Extract the [x, y] coordinate from the center of the cell holding the provided text.  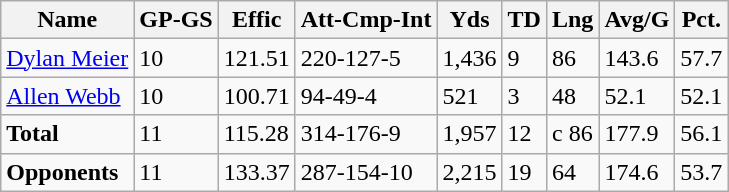
12 [524, 134]
53.7 [702, 172]
115.28 [256, 134]
94-49-4 [366, 96]
57.7 [702, 58]
1,957 [470, 134]
314-176-9 [366, 134]
100.71 [256, 96]
19 [524, 172]
Lng [572, 20]
Allen Webb [68, 96]
Opponents [68, 172]
9 [524, 58]
1,436 [470, 58]
TD [524, 20]
GP-GS [176, 20]
86 [572, 58]
287-154-10 [366, 172]
64 [572, 172]
c 86 [572, 134]
Pct. [702, 20]
Total [68, 134]
Yds [470, 20]
143.6 [637, 58]
133.37 [256, 172]
174.6 [637, 172]
Avg/G [637, 20]
3 [524, 96]
48 [572, 96]
Dylan Meier [68, 58]
2,215 [470, 172]
177.9 [637, 134]
Name [68, 20]
Effic [256, 20]
121.51 [256, 58]
521 [470, 96]
220-127-5 [366, 58]
56.1 [702, 134]
Att-Cmp-Int [366, 20]
